For the text-containing cell, return its midpoint in [X, Y] coordinate format. 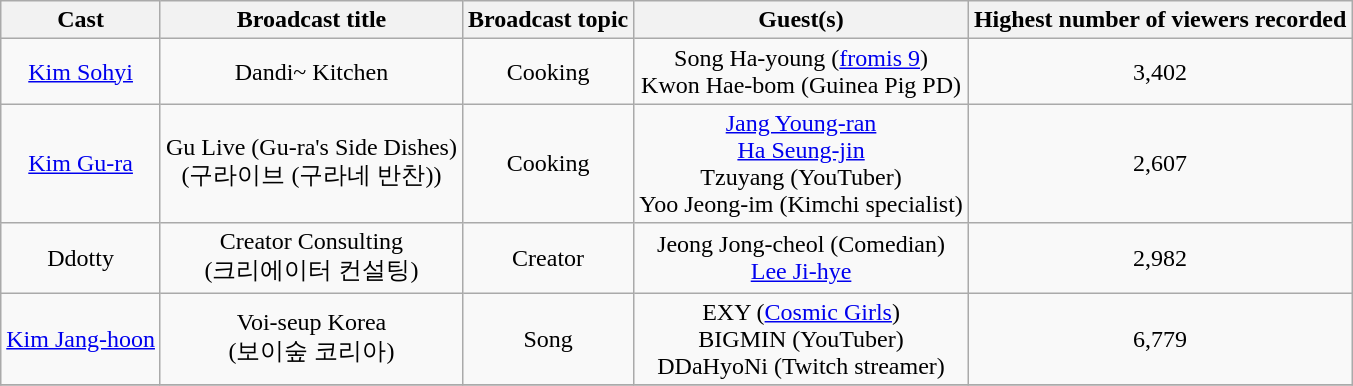
Highest number of viewers recorded [1160, 20]
Song Ha-young (fromis 9)Kwon Hae-bom (Guinea Pig PD) [802, 72]
Kim Jang-hoon [81, 338]
Kim Gu-ra [81, 164]
Song [548, 338]
3,402 [1160, 72]
Creator Consulting(크리에이터 컨설팅) [311, 258]
2,607 [1160, 164]
Voi-seup Korea(보이숲 코리아) [311, 338]
Broadcast title [311, 20]
Jeong Jong-cheol (Comedian)Lee Ji-hye [802, 258]
Jang Young-ranHa Seung-jinTzuyang (YouTuber)Yoo Jeong-im (Kimchi specialist) [802, 164]
Guest(s) [802, 20]
2,982 [1160, 258]
Cast [81, 20]
Ddotty [81, 258]
Dandi~ Kitchen [311, 72]
Broadcast topic [548, 20]
Creator [548, 258]
Kim Sohyi [81, 72]
EXY (Cosmic Girls)BIGMIN (YouTuber)DDaHyoNi (Twitch streamer) [802, 338]
6,779 [1160, 338]
Gu Live (Gu-ra's Side Dishes)(구라이브 (구라네 반찬)) [311, 164]
